Pinpoint the cell where the given text exists, returning its (x, y) midpoint coordinate. 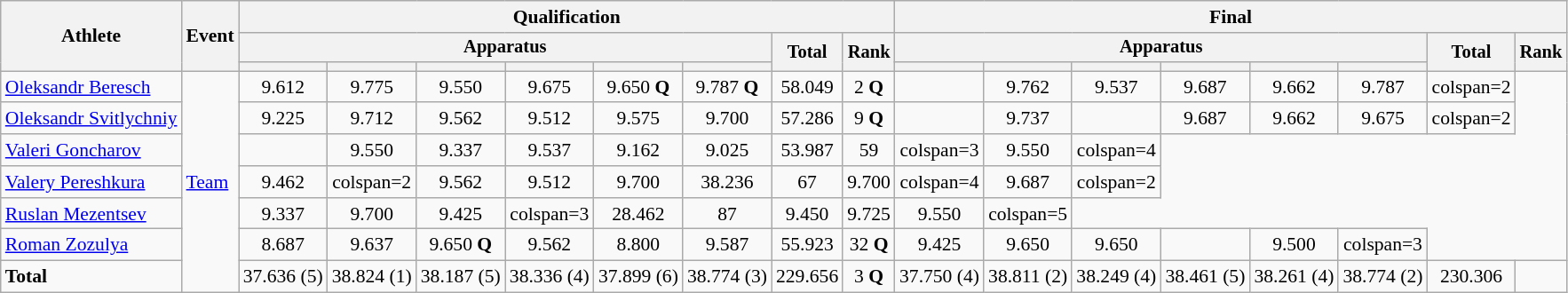
37.636 (5) (283, 277)
38.249 (4) (1116, 277)
28.462 (638, 214)
55.923 (807, 245)
Athlete (91, 36)
Roman Zozulya (91, 245)
38.236 (727, 182)
9.737 (1028, 119)
37.750 (4) (939, 277)
9.225 (283, 119)
37.899 (6) (638, 277)
9 Q (868, 119)
38.261 (4) (1294, 277)
32 Q (868, 245)
8.800 (638, 245)
Oleksandr Svitlychniy (91, 119)
230.306 (1472, 277)
9.725 (868, 214)
229.656 (807, 277)
8.687 (283, 245)
colspan=5 (1028, 214)
Qualification (566, 17)
9.162 (638, 150)
3 Q (868, 277)
38.336 (4) (550, 277)
38.811 (2) (1028, 277)
Valeri Goncharov (91, 150)
9.500 (1294, 245)
Event (210, 36)
9.775 (372, 87)
9.612 (283, 87)
9.462 (283, 182)
9.587 (727, 245)
9.637 (372, 245)
9.025 (727, 150)
38.187 (5) (461, 277)
53.987 (807, 150)
9.575 (638, 119)
9.450 (807, 214)
38.774 (3) (727, 277)
2 Q (868, 87)
59 (868, 150)
Final (1231, 17)
9.787 Q (727, 87)
9.787 (1382, 87)
Oleksandr Beresch (91, 87)
Team (210, 181)
58.049 (807, 87)
Ruslan Mezentsev (91, 214)
9.712 (372, 119)
9.762 (1028, 87)
38.774 (2) (1382, 277)
Valery Pereshkura (91, 182)
87 (727, 214)
38.461 (5) (1205, 277)
38.824 (1) (372, 277)
57.286 (807, 119)
67 (807, 182)
